Detect which cell encompasses the target text, then output its (X, Y) center coordinate. 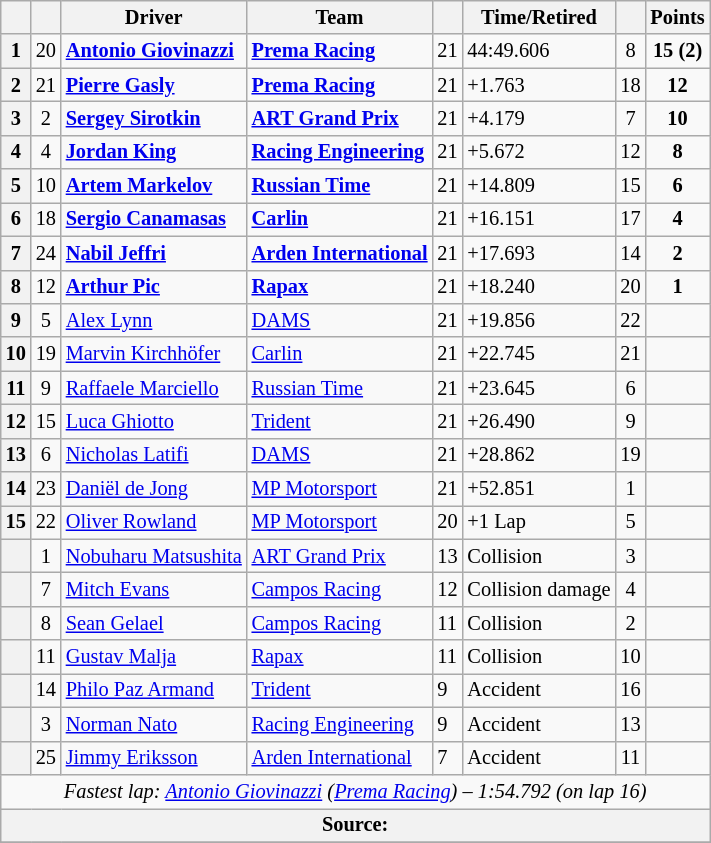
+4.179 (540, 118)
Mitch Evans (154, 589)
+26.490 (540, 421)
Raffaele Marciello (154, 388)
Collision damage (540, 589)
25 (46, 758)
Team (340, 17)
Sergey Sirotkin (154, 118)
Artem Markelov (154, 186)
Points (678, 17)
Daniël de Jong (154, 489)
Driver (154, 17)
Time/Retired (540, 17)
Nobuharu Matsushita (154, 556)
Norman Nato (154, 724)
+1 Lap (540, 522)
+23.645 (540, 388)
+19.856 (540, 320)
+17.693 (540, 253)
Sean Gelael (154, 623)
17 (630, 219)
+18.240 (540, 287)
Marvin Kirchhöfer (154, 354)
15 (2) (678, 51)
Nicholas Latifi (154, 455)
Oliver Rowland (154, 522)
Philo Paz Armand (154, 690)
Arthur Pic (154, 287)
+52.851 (540, 489)
Source: (356, 825)
Jordan King (154, 152)
Fastest lap: Antonio Giovinazzi (Prema Racing) – 1:54.792 (on lap 16) (356, 791)
44:49.606 (540, 51)
Alex Lynn (154, 320)
23 (46, 489)
24 (46, 253)
Antonio Giovinazzi (154, 51)
+14.809 (540, 186)
Pierre Gasly (154, 85)
+28.862 (540, 455)
Nabil Jeffri (154, 253)
+16.151 (540, 219)
+1.763 (540, 85)
Luca Ghiotto (154, 421)
+22.745 (540, 354)
16 (630, 690)
Gustav Malja (154, 657)
Jimmy Eriksson (154, 758)
+5.672 (540, 152)
Sergio Canamasas (154, 219)
